Capture the cell that displays the provided text and extract its [X, Y] central coordinate. 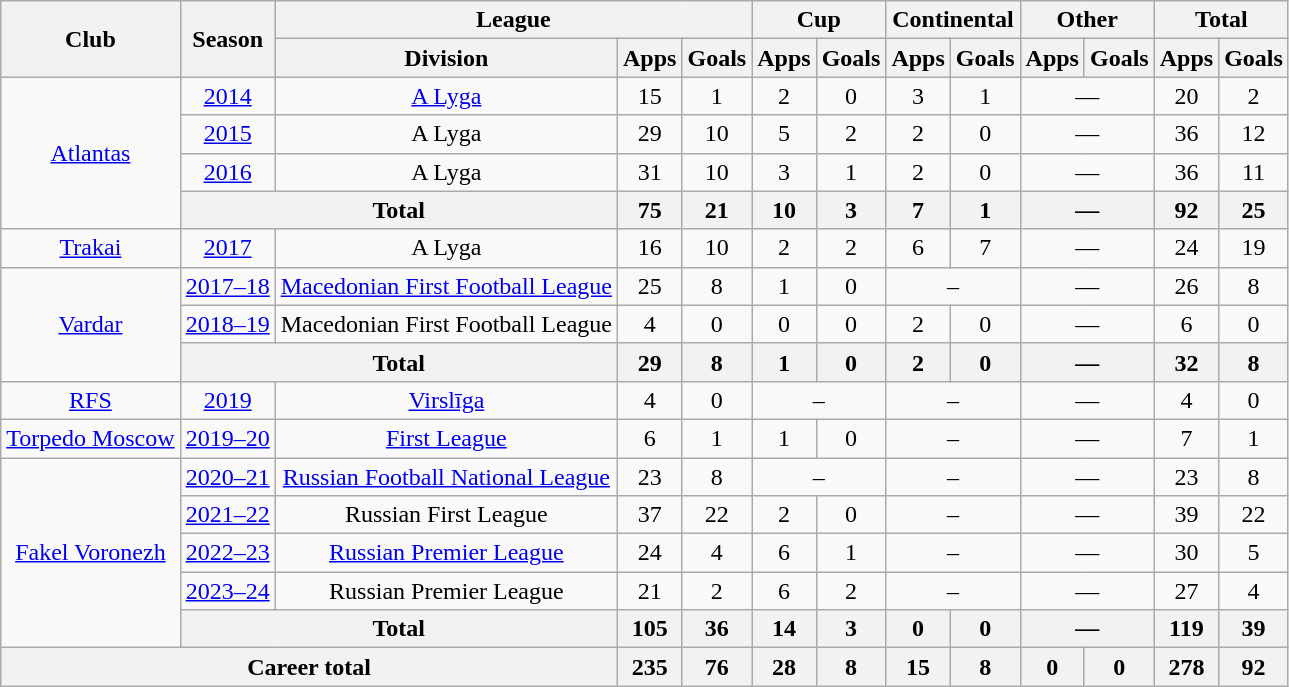
28 [784, 667]
First League [446, 438]
2015 [228, 134]
119 [1186, 629]
75 [650, 210]
20 [1186, 96]
2019–20 [228, 438]
Russian Football National League [446, 477]
Career total [310, 667]
19 [1254, 248]
12 [1254, 134]
Season [228, 39]
26 [1186, 286]
235 [650, 667]
2021–22 [228, 515]
2018–19 [228, 324]
Atlantas [90, 153]
27 [1186, 591]
76 [717, 667]
Cup [819, 20]
Vardar [90, 324]
2017 [228, 248]
32 [1186, 362]
2023–24 [228, 591]
2014 [228, 96]
Other [1087, 20]
Continental [953, 20]
Russian First League [446, 515]
2016 [228, 172]
16 [650, 248]
14 [784, 629]
League [514, 20]
Virslīga [446, 400]
37 [650, 515]
Fakel Voronezh [90, 553]
30 [1186, 553]
Division [446, 58]
Trakai [90, 248]
Torpedo Moscow [90, 438]
31 [650, 172]
278 [1186, 667]
2022–23 [228, 553]
RFS [90, 400]
Club [90, 39]
105 [650, 629]
2020–21 [228, 477]
11 [1254, 172]
2017–18 [228, 286]
2019 [228, 400]
